Scan for the cell matching the given text and deliver its [X, Y] coordinate at center. 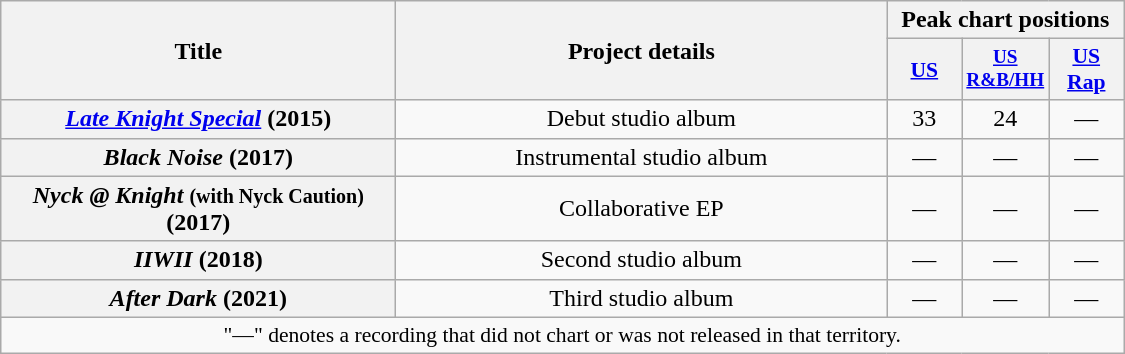
Nyck @ Knight (with Nyck Caution) (2017) [198, 208]
Title [198, 50]
Instrumental studio album [642, 157]
US [924, 70]
Project details [642, 50]
24 [1006, 119]
USRap [1086, 70]
"—" denotes a recording that did not chart or was not released in that territory. [562, 335]
IIWII (2018) [198, 260]
Peak chart positions [1006, 20]
33 [924, 119]
USR&B/HH [1006, 70]
Second studio album [642, 260]
Late Knight Special (2015) [198, 119]
Collaborative EP [642, 208]
Debut studio album [642, 119]
Third studio album [642, 298]
After Dark (2021) [198, 298]
Black Noise (2017) [198, 157]
